Return the (x, y) coordinate for the center point of the cell that contains the specified text.  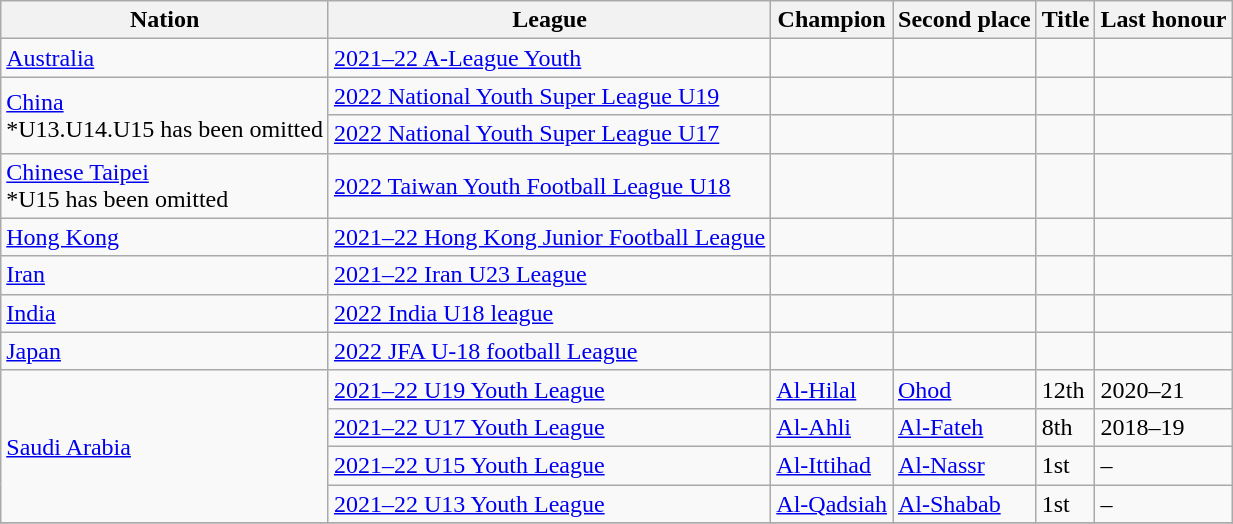
Al-Qadsiah (832, 503)
Champion (832, 20)
Nation (165, 20)
Al-Ahli (832, 427)
India (165, 313)
Last honour (1164, 20)
Hong Kong (165, 237)
Japan (165, 351)
2022 JFA U-18 football League (549, 351)
Iran (165, 275)
Australia (165, 58)
Al-Hilal (832, 389)
China *U13.U14.U15 has been omitted (165, 115)
Ohod (964, 389)
2022 National Youth Super League U17 (549, 134)
Chinese Taipei *U15 has been omitted (165, 186)
Al-Fateh (964, 427)
2021–22 U19 Youth League (549, 389)
2020–21 (1164, 389)
2021–22 U15 Youth League (549, 465)
Title (1066, 20)
2021–22 U17 Youth League (549, 427)
League (549, 20)
8th (1066, 427)
Al-Shabab (964, 503)
Saudi Arabia (165, 446)
Second place (964, 20)
2021–22 A-League Youth (549, 58)
2021–22 Iran U23 League (549, 275)
2021–22 Hong Kong Junior Football League (549, 237)
12th (1066, 389)
2022 National Youth Super League U19 (549, 96)
Al-Ittihad (832, 465)
Al-Nassr (964, 465)
2018–19 (1164, 427)
2022 India U18 league (549, 313)
2022 Taiwan Youth Football League U18 (549, 186)
2021–22 U13 Youth League (549, 503)
